Detect which cell encompasses the target text, then output its [X, Y] center coordinate. 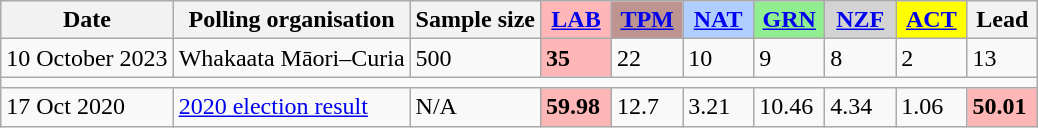
59.98 [576, 107]
TPM [648, 20]
Polling organisation [292, 20]
2 [932, 58]
13 [1002, 58]
17 Oct 2020 [87, 107]
LAB [576, 20]
NAT [718, 20]
9 [790, 58]
3.21 [718, 107]
2020 election result [292, 107]
Whakaata Māori–Curia [292, 58]
Sample size [475, 20]
500 [475, 58]
GRN [790, 20]
8 [860, 58]
4.34 [860, 107]
Lead [1002, 20]
10.46 [790, 107]
N/A [475, 107]
35 [576, 58]
50.01 [1002, 107]
NZF [860, 20]
12.7 [648, 107]
22 [648, 58]
Date [87, 20]
10 October 2023 [87, 58]
10 [718, 58]
1.06 [932, 107]
ACT [932, 20]
